Capture the cell that displays the provided text and extract its [X, Y] central coordinate. 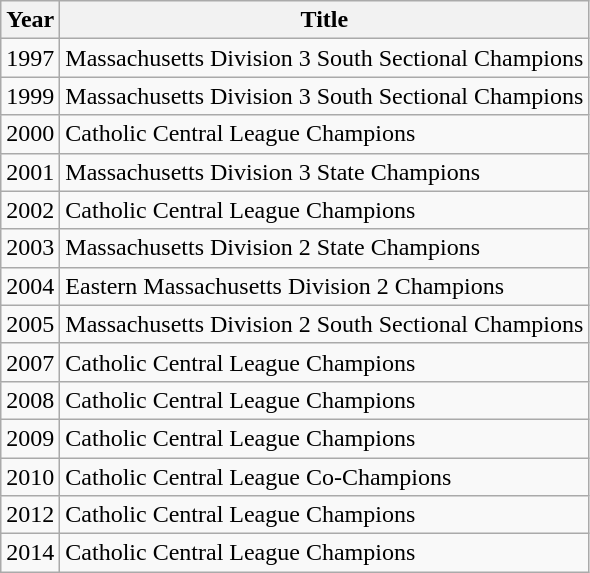
Massachusetts Division 2 State Champions [324, 248]
1999 [30, 96]
2004 [30, 286]
Massachusetts Division 3 State Champions [324, 172]
Title [324, 20]
2003 [30, 248]
Massachusetts Division 2 South Sectional Champions [324, 324]
Catholic Central League Co-Champions [324, 477]
2014 [30, 553]
2010 [30, 477]
2000 [30, 134]
2009 [30, 438]
1997 [30, 58]
2008 [30, 400]
Year [30, 20]
2005 [30, 324]
2002 [30, 210]
2007 [30, 362]
2012 [30, 515]
2001 [30, 172]
Eastern Massachusetts Division 2 Champions [324, 286]
